Detect which cell encompasses the target text, then output its (X, Y) center coordinate. 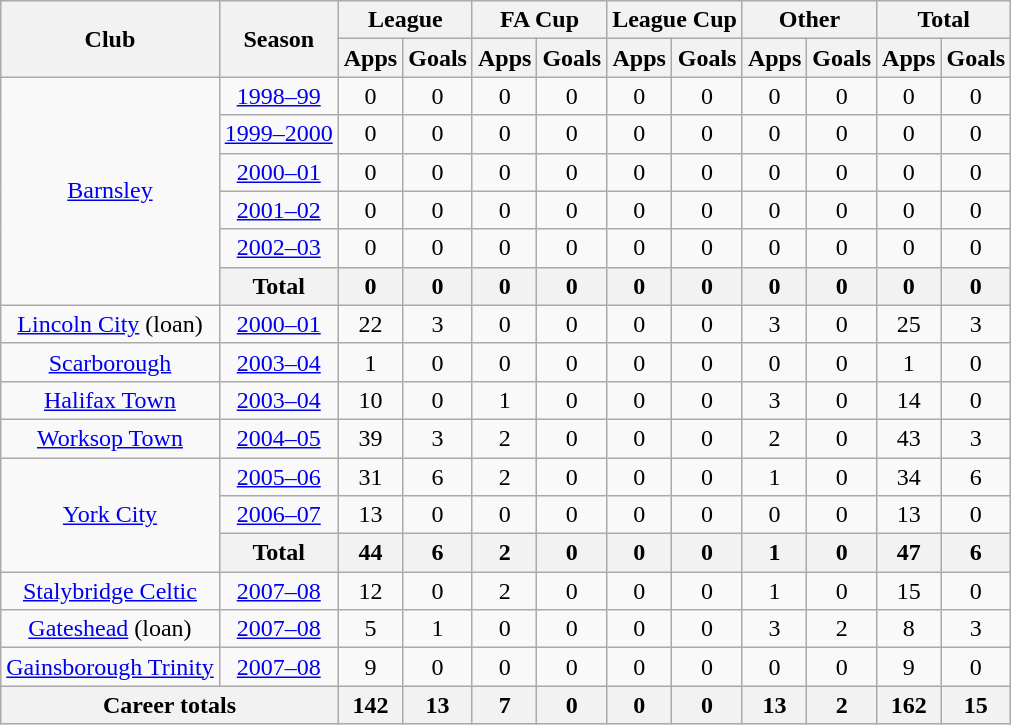
22 (370, 324)
Lincoln City (loan) (110, 324)
162 (909, 705)
Gainsborough Trinity (110, 667)
10 (370, 400)
8 (909, 629)
2006–07 (278, 515)
FA Cup (539, 20)
142 (370, 705)
34 (909, 477)
York City (110, 515)
2004–05 (278, 438)
14 (909, 400)
League Cup (675, 20)
5 (370, 629)
1999–2000 (278, 134)
Worksop Town (110, 438)
Gateshead (loan) (110, 629)
Scarborough (110, 362)
2002–03 (278, 248)
Halifax Town (110, 400)
Club (110, 39)
31 (370, 477)
League (405, 20)
25 (909, 324)
7 (504, 705)
Career totals (170, 705)
47 (909, 553)
Stalybridge Celtic (110, 591)
39 (370, 438)
1998–99 (278, 96)
Season (278, 39)
12 (370, 591)
Barnsley (110, 191)
2001–02 (278, 210)
2005–06 (278, 477)
44 (370, 553)
Other (809, 20)
43 (909, 438)
